Capture the cell that displays the provided text and extract its (x, y) central coordinate. 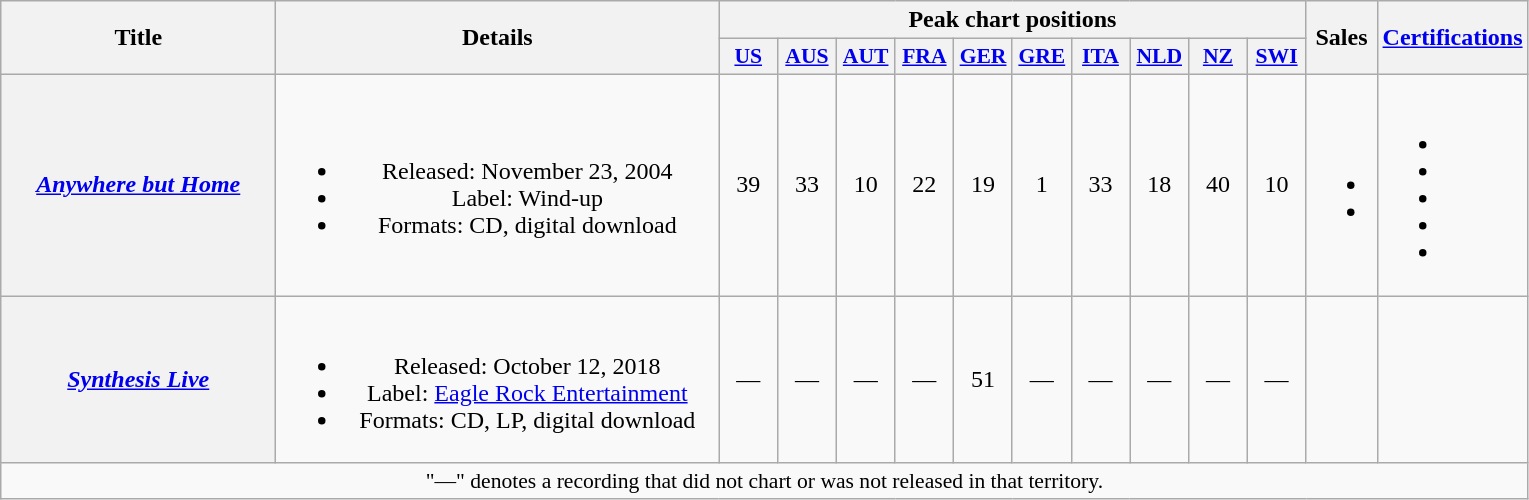
AUT (866, 57)
18 (1160, 184)
Released: October 12, 2018Label: Eagle Rock EntertainmentFormats: CD, LP, digital download (498, 380)
FRA (924, 57)
GER (984, 57)
"—" denotes a recording that did not chart or was not released in that territory. (764, 481)
19 (984, 184)
Anywhere but Home (138, 184)
Title (138, 38)
GRE (1042, 57)
39 (748, 184)
ITA (1100, 57)
AUS (808, 57)
Released: November 23, 2004Label: Wind-upFormats: CD, digital download (498, 184)
NZ (1218, 57)
Synthesis Live (138, 380)
SWI (1276, 57)
Certifications (1452, 38)
Peak chart positions (1012, 20)
Details (498, 38)
40 (1218, 184)
NLD (1160, 57)
51 (984, 380)
1 (1042, 184)
22 (924, 184)
US (748, 57)
Sales (1342, 38)
